Pinpoint the cell where the given text exists, returning its (X, Y) midpoint coordinate. 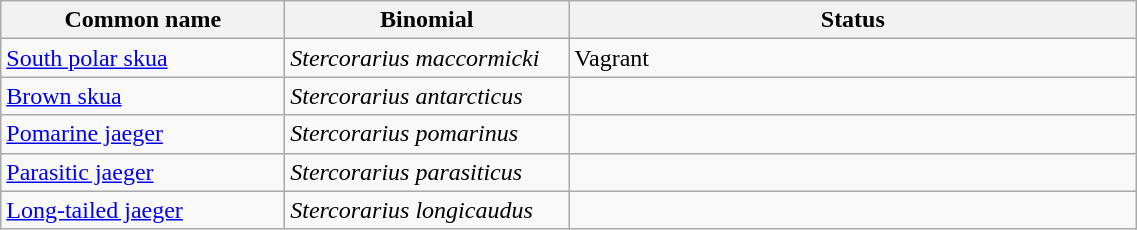
Stercorarius antarcticus (427, 96)
Status (853, 20)
Stercorarius longicaudus (427, 210)
Stercorarius parasiticus (427, 172)
Parasitic jaeger (143, 172)
Brown skua (143, 96)
Stercorarius maccormicki (427, 58)
Stercorarius pomarinus (427, 134)
Vagrant (853, 58)
Pomarine jaeger (143, 134)
Common name (143, 20)
South polar skua (143, 58)
Long-tailed jaeger (143, 210)
Binomial (427, 20)
